For the text-containing cell, return its midpoint in [x, y] coordinate format. 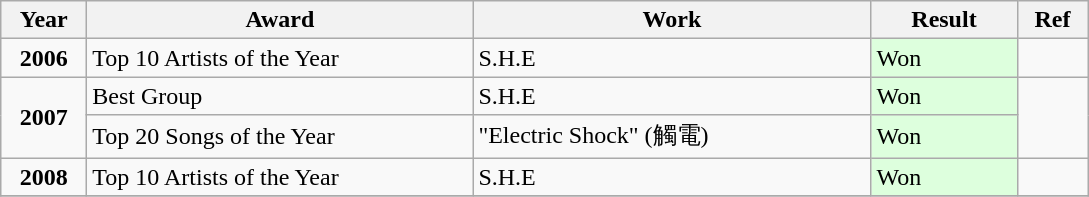
"Electric Shock" (觸電) [672, 136]
2008 [44, 177]
2007 [44, 118]
Work [672, 20]
Award [280, 20]
Best Group [280, 96]
2006 [44, 58]
Result [944, 20]
Top 20 Songs of the Year [280, 136]
Year [44, 20]
Ref [1052, 20]
